From the cell containing the given text, extract its center point as [X, Y] coordinate. 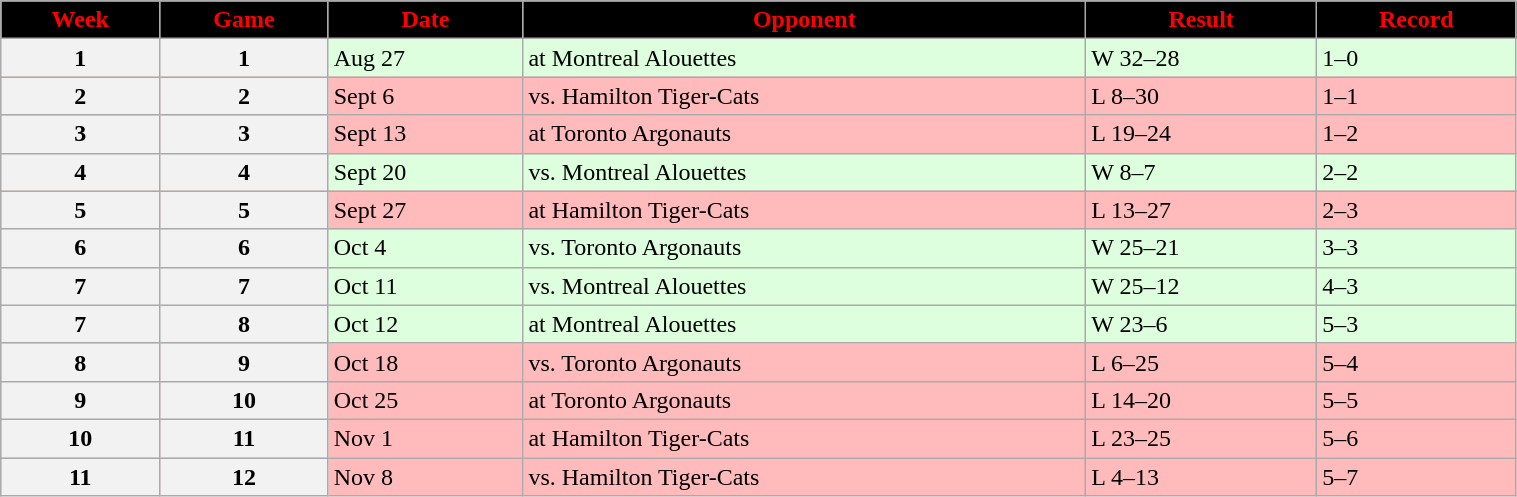
3–3 [1416, 248]
5–7 [1416, 477]
1–2 [1416, 134]
Result [1202, 20]
Opponent [804, 20]
12 [244, 477]
W 32–28 [1202, 58]
W 25–21 [1202, 248]
Aug 27 [426, 58]
Nov 1 [426, 438]
5–6 [1416, 438]
Date [426, 20]
5–3 [1416, 324]
L 4–13 [1202, 477]
2–2 [1416, 172]
W 25–12 [1202, 286]
Week [80, 20]
L 13–27 [1202, 210]
5–5 [1416, 400]
L 19–24 [1202, 134]
Sept 6 [426, 96]
2–3 [1416, 210]
Nov 8 [426, 477]
1–0 [1416, 58]
Oct 18 [426, 362]
1–1 [1416, 96]
4–3 [1416, 286]
Sept 20 [426, 172]
W 23–6 [1202, 324]
L 14–20 [1202, 400]
Record [1416, 20]
Oct 11 [426, 286]
Oct 12 [426, 324]
Game [244, 20]
5–4 [1416, 362]
Oct 4 [426, 248]
Sept 27 [426, 210]
L 6–25 [1202, 362]
W 8–7 [1202, 172]
Sept 13 [426, 134]
L 8–30 [1202, 96]
L 23–25 [1202, 438]
Oct 25 [426, 400]
